Determine the (X, Y) coordinate at the center of the cell enclosing the given text.  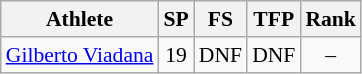
Athlete (80, 19)
– (330, 55)
Rank (330, 19)
SP (176, 19)
TFP (274, 19)
FS (220, 19)
Gilberto Viadana (80, 55)
19 (176, 55)
